Extract the (X, Y) coordinate from the center of the cell holding the provided text.  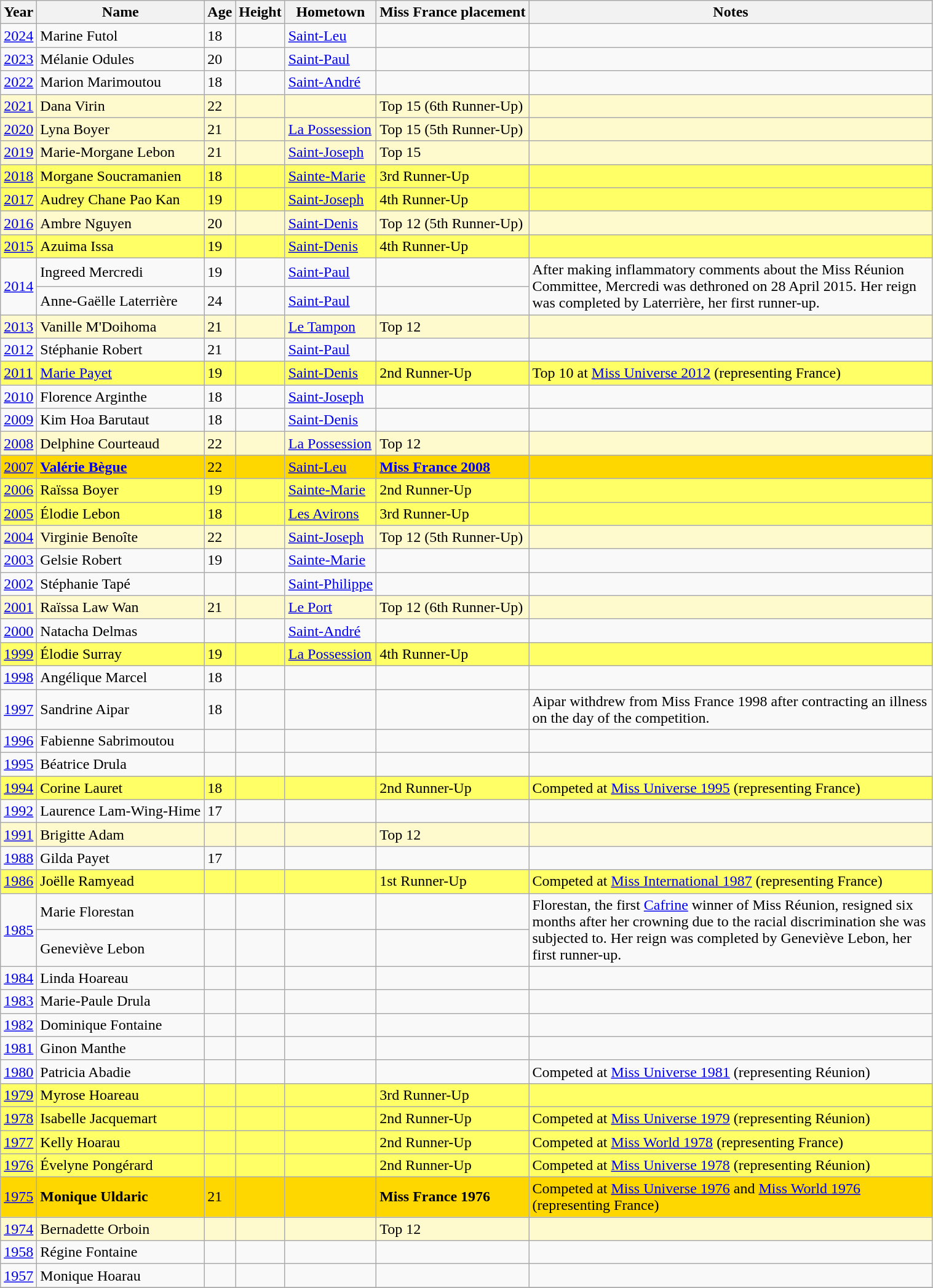
2004 (18, 537)
Competed at Miss International 1987 (representing France) (731, 881)
Competed at Miss World 1978 (representing France) (731, 1142)
2007 (18, 467)
Age (220, 12)
Top 15 (5th Runner-Up) (453, 129)
1998 (18, 677)
1984 (18, 978)
2008 (18, 443)
1981 (18, 1048)
2000 (18, 630)
Monique Hoarau (121, 1276)
2002 (18, 584)
1995 (18, 765)
1958 (18, 1252)
Bernadette Orboin (121, 1229)
1997 (18, 709)
2022 (18, 82)
Dominique Fontaine (121, 1025)
Dana Virin (121, 106)
Audrey Chane Pao Kan (121, 199)
2016 (18, 223)
1988 (18, 858)
Élodie Lebon (121, 514)
Corine Lauret (121, 788)
Miss France 2008 (453, 467)
Les Avirons (330, 514)
Competed at Miss Universe 1978 (representing Réunion) (731, 1166)
Myrose Hoareau (121, 1095)
1976 (18, 1166)
Competed at Miss Universe 1976 and Miss World 1976 (representing France) (731, 1197)
2001 (18, 607)
1992 (18, 811)
Gilda Payet (121, 858)
1983 (18, 1001)
Miss France placement (453, 12)
Saint-Philippe (330, 584)
Régine Fontaine (121, 1252)
1st Runner-Up (453, 881)
Ingreed Mercredi (121, 272)
Béatrice Drula (121, 765)
1982 (18, 1025)
1974 (18, 1229)
2005 (18, 514)
Top 15 (6th Runner-Up) (453, 106)
Marie Florestan (121, 912)
2015 (18, 246)
Hometown (330, 12)
2017 (18, 199)
2024 (18, 36)
Kim Hoa Barutaut (121, 420)
2011 (18, 373)
Virginie Benoîte (121, 537)
24 (220, 300)
Competed at Miss Universe 1995 (representing France) (731, 788)
Morgane Soucramanien (121, 176)
Patricia Abadie (121, 1071)
Florence Arginthe (121, 397)
2018 (18, 176)
Élodie Surray (121, 654)
Year (18, 12)
2009 (18, 420)
Stéphanie Robert (121, 350)
Anne-Gaëlle Laterrière (121, 300)
Linda Hoareau (121, 978)
1980 (18, 1071)
Delphine Courteaud (121, 443)
Raïssa Boyer (121, 490)
1978 (18, 1118)
1975 (18, 1197)
2020 (18, 129)
Miss France 1976 (453, 1197)
Azuima Issa (121, 246)
2013 (18, 327)
Sandrine Aipar (121, 709)
Le Port (330, 607)
2019 (18, 153)
1994 (18, 788)
Marie-Morgane Lebon (121, 153)
Kelly Hoarau (121, 1142)
1986 (18, 881)
Height (260, 12)
Top 12 (6th Runner-Up) (453, 607)
Marine Futol (121, 36)
1996 (18, 741)
Notes (731, 12)
Le Tampon (330, 327)
1991 (18, 835)
2014 (18, 286)
Gelsie Robert (121, 560)
2003 (18, 560)
2010 (18, 397)
Mélanie Odules (121, 59)
Valérie Bègue (121, 467)
2021 (18, 106)
Marion Marimoutou (121, 82)
1977 (18, 1142)
Top 10 at Miss Universe 2012 (representing France) (731, 373)
Brigitte Adam (121, 835)
Competed at Miss Universe 1979 (representing Réunion) (731, 1118)
Ginon Manthe (121, 1048)
Angélique Marcel (121, 677)
Ambre Nguyen (121, 223)
Lyna Boyer (121, 129)
Competed at Miss Universe 1981 (representing Réunion) (731, 1071)
Monique Uldaric (121, 1197)
1999 (18, 654)
1985 (18, 930)
1957 (18, 1276)
Marie Payet (121, 373)
Isabelle Jacquemart (121, 1118)
Stéphanie Tapé (121, 584)
Natacha Delmas (121, 630)
Top 15 (453, 153)
Fabienne Sabrimoutou (121, 741)
Laurence Lam-Wing-Hime (121, 811)
Vanille M'Doihoma (121, 327)
Raïssa Law Wan (121, 607)
1979 (18, 1095)
Joëlle Ramyead (121, 881)
2006 (18, 490)
2023 (18, 59)
Name (121, 12)
Marie-Paule Drula (121, 1001)
Geneviève Lebon (121, 948)
Évelyne Pongérard (121, 1166)
Aipar withdrew from Miss France 1998 after contracting an illness on the day of the competition. (731, 709)
2012 (18, 350)
